Locate the cell with the specified text and output its [x, y] center coordinate. 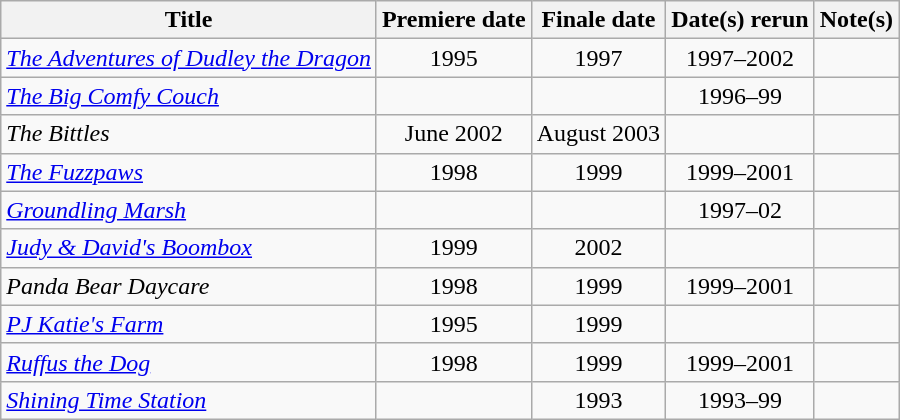
1993 [598, 400]
Premiere date [454, 20]
Ruffus the Dog [189, 362]
PJ Katie's Farm [189, 324]
1993–99 [740, 400]
The Big Comfy Couch [189, 96]
Title [189, 20]
Judy & David's Boombox [189, 248]
The Adventures of Dudley the Dragon [189, 58]
The Bittles [189, 134]
Finale date [598, 20]
1997–2002 [740, 58]
Groundling Marsh [189, 210]
2002 [598, 248]
1997 [598, 58]
Date(s) rerun [740, 20]
Shining Time Station [189, 400]
June 2002 [454, 134]
1996–99 [740, 96]
Note(s) [856, 20]
The Fuzzpaws [189, 172]
1997–02 [740, 210]
Panda Bear Daycare [189, 286]
August 2003 [598, 134]
